Scan for the cell matching the given text and deliver its (x, y) coordinate at center. 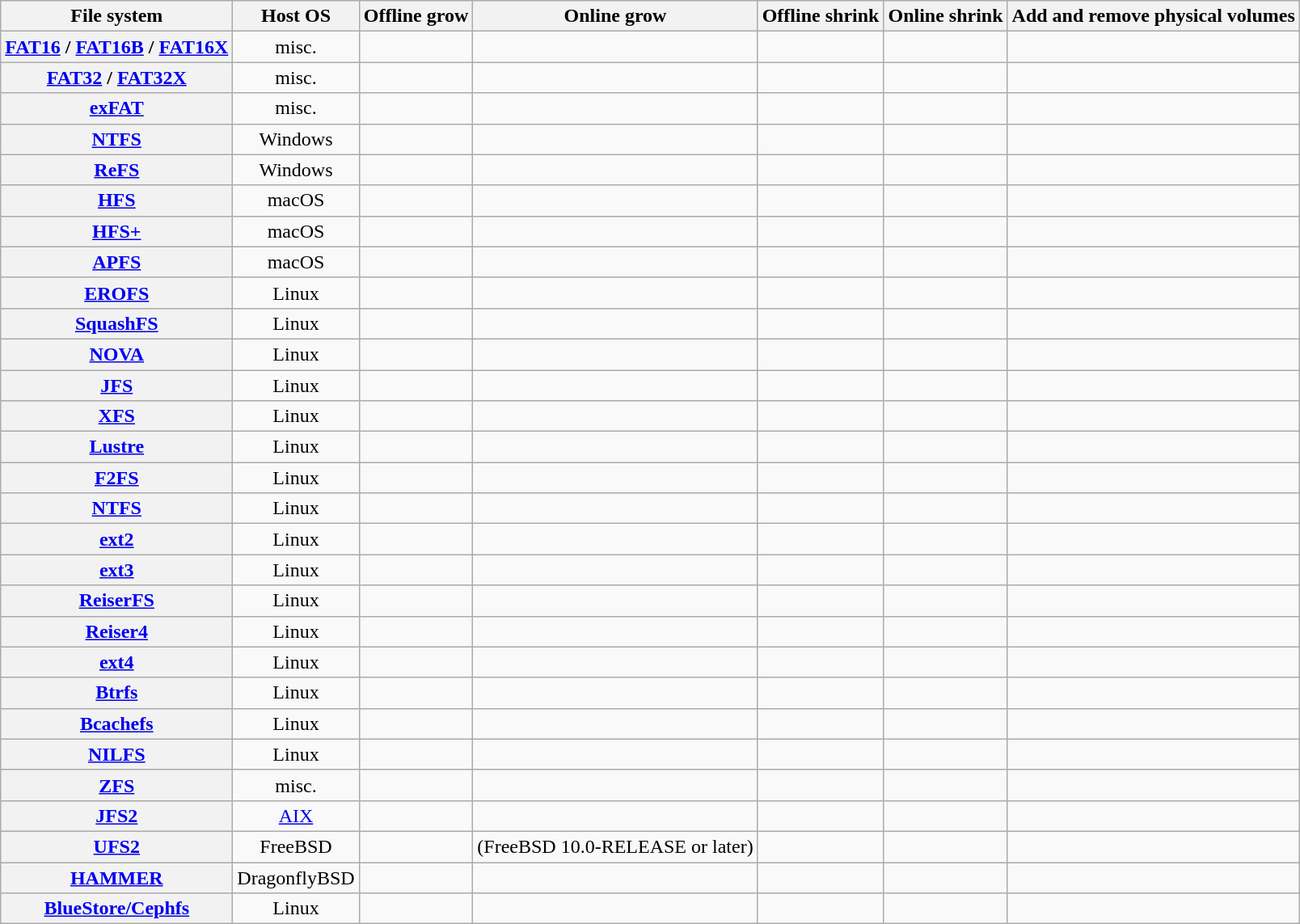
FAT32 / FAT32X (116, 78)
Host OS (296, 16)
Offline grow (416, 16)
Reiser4 (116, 631)
ReiserFS (116, 601)
Offline shrink (821, 16)
HAMMER (116, 877)
ext4 (116, 662)
APFS (116, 262)
JFS2 (116, 816)
SquashFS (116, 323)
EROFS (116, 293)
Online grow (615, 16)
Btrfs (116, 693)
NILFS (116, 754)
XFS (116, 416)
Online shrink (946, 16)
HFS+ (116, 231)
(FreeBSD 10.0-RELEASE or later) (615, 846)
ReFS (116, 170)
NOVA (116, 354)
ZFS (116, 785)
DragonflyBSD (296, 877)
FAT16 / FAT16B / FAT16X (116, 47)
ext2 (116, 539)
JFS (116, 386)
exFAT (116, 108)
Bcachefs (116, 724)
HFS (116, 200)
BlueStore/Cephfs (116, 909)
FreeBSD (296, 846)
Lustre (116, 447)
Add and remove physical volumes (1153, 16)
F2FS (116, 478)
ext3 (116, 570)
AIX (296, 816)
UFS2 (116, 846)
File system (116, 16)
